Search for the cell housing the specified text and yield its [x, y] center coordinate. 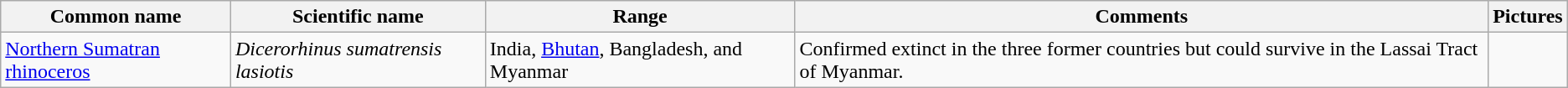
Dicerorhinus sumatrensis lasiotis [358, 60]
Scientific name [358, 17]
Northern Sumatran rhinoceros [116, 60]
Pictures [1528, 17]
Comments [1142, 17]
Common name [116, 17]
India, Bhutan, Bangladesh, and Myanmar [640, 60]
Confirmed extinct in the three former countries but could survive in the Lassai Tract of Myanmar. [1142, 60]
Range [640, 17]
